Detect which cell encompasses the target text, then output its [X, Y] center coordinate. 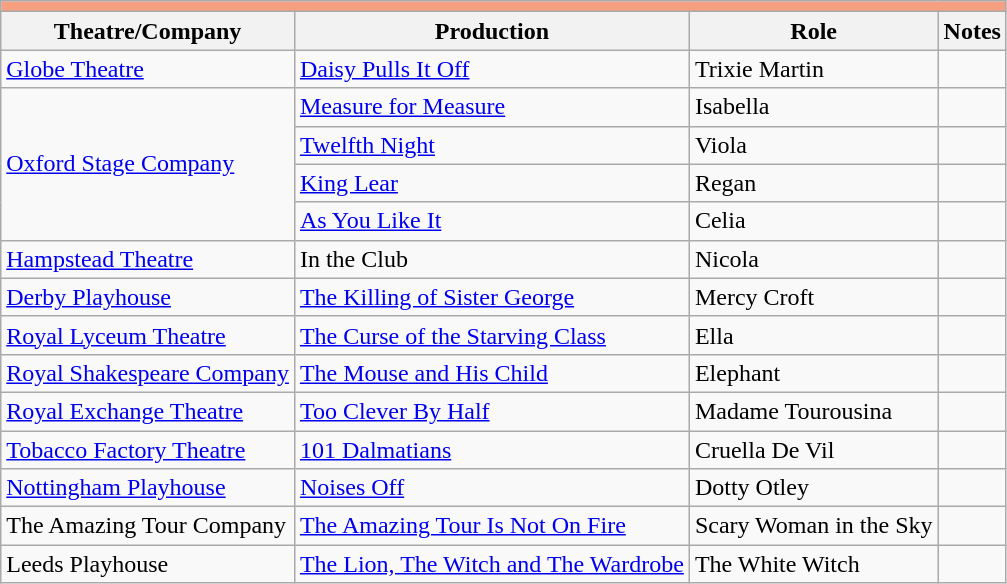
101 Dalmatians [492, 449]
Notes [972, 31]
Nicola [814, 259]
Nottingham Playhouse [148, 488]
Ella [814, 335]
Royal Exchange Theatre [148, 411]
Trixie Martin [814, 69]
Hampstead Theatre [148, 259]
Noises Off [492, 488]
Viola [814, 145]
As You Like It [492, 221]
Cruella De Vil [814, 449]
Tobacco Factory Theatre [148, 449]
The Killing of Sister George [492, 297]
Elephant [814, 373]
King Lear [492, 183]
Leeds Playhouse [148, 564]
The Amazing Tour Company [148, 526]
Globe Theatre [148, 69]
Royal Lyceum Theatre [148, 335]
The Lion, The Witch and The Wardrobe [492, 564]
Theatre/Company [148, 31]
Role [814, 31]
Derby Playhouse [148, 297]
Too Clever By Half [492, 411]
Measure for Measure [492, 107]
In the Club [492, 259]
Isabella [814, 107]
Mercy Croft [814, 297]
Oxford Stage Company [148, 164]
Royal Shakespeare Company [148, 373]
Twelfth Night [492, 145]
The Mouse and His Child [492, 373]
The Amazing Tour Is Not On Fire [492, 526]
The White Witch [814, 564]
Production [492, 31]
Madame Tourousina [814, 411]
The Curse of the Starving Class [492, 335]
Dotty Otley [814, 488]
Scary Woman in the Sky [814, 526]
Celia [814, 221]
Daisy Pulls It Off [492, 69]
Regan [814, 183]
